For the text-containing cell, return its midpoint in [X, Y] coordinate format. 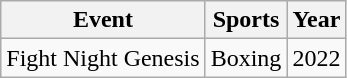
Fight Night Genesis [103, 58]
2022 [316, 58]
Year [316, 20]
Sports [246, 20]
Boxing [246, 58]
Event [103, 20]
